Return (x, y) of the center of cell containing provided text 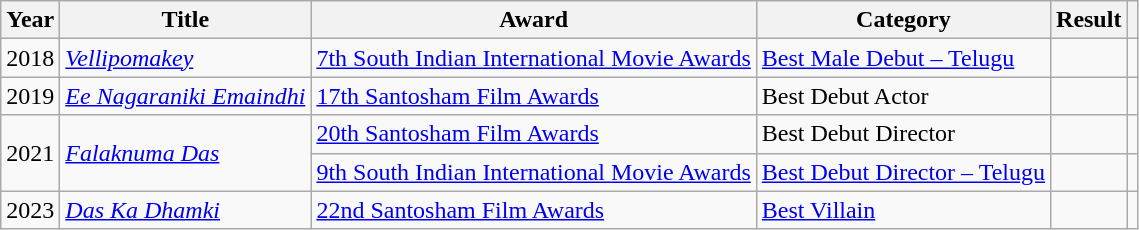
7th South Indian International Movie Awards (534, 58)
Ee Nagaraniki Emaindhi (186, 96)
Best Debut Director – Telugu (903, 172)
Falaknuma Das (186, 153)
Das Ka Dhamki (186, 210)
9th South Indian International Movie Awards (534, 172)
2021 (30, 153)
Year (30, 20)
Best Debut Director (903, 134)
22nd Santosham Film Awards (534, 210)
2019 (30, 96)
Best Debut Actor (903, 96)
Title (186, 20)
Best Villain (903, 210)
Category (903, 20)
2023 (30, 210)
20th Santosham Film Awards (534, 134)
Vellipomakey (186, 58)
Best Male Debut – Telugu (903, 58)
Result (1089, 20)
17th Santosham Film Awards (534, 96)
2018 (30, 58)
Award (534, 20)
